From the cell containing the given text, extract its center point as (X, Y) coordinate. 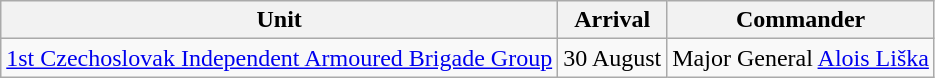
1st Czechoslovak Independent Armoured Brigade Group (280, 58)
Major General Alois Liška (801, 58)
30 August (612, 58)
Arrival (612, 20)
Unit (280, 20)
Commander (801, 20)
